Scan for the cell matching the given text and deliver its [x, y] coordinate at center. 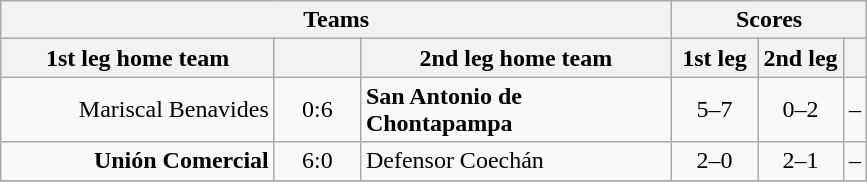
1st leg [714, 58]
0:6 [317, 110]
San Antonio de Chontapampa [516, 110]
Teams [336, 20]
Defensor Coechán [516, 161]
1st leg home team [138, 58]
Mariscal Benavides [138, 110]
0–2 [801, 110]
2–0 [714, 161]
2nd leg home team [516, 58]
2nd leg [801, 58]
5–7 [714, 110]
2–1 [801, 161]
Scores [768, 20]
6:0 [317, 161]
Unión Comercial [138, 161]
